Determine the [x, y] coordinate at the center of the cell enclosing the given text.  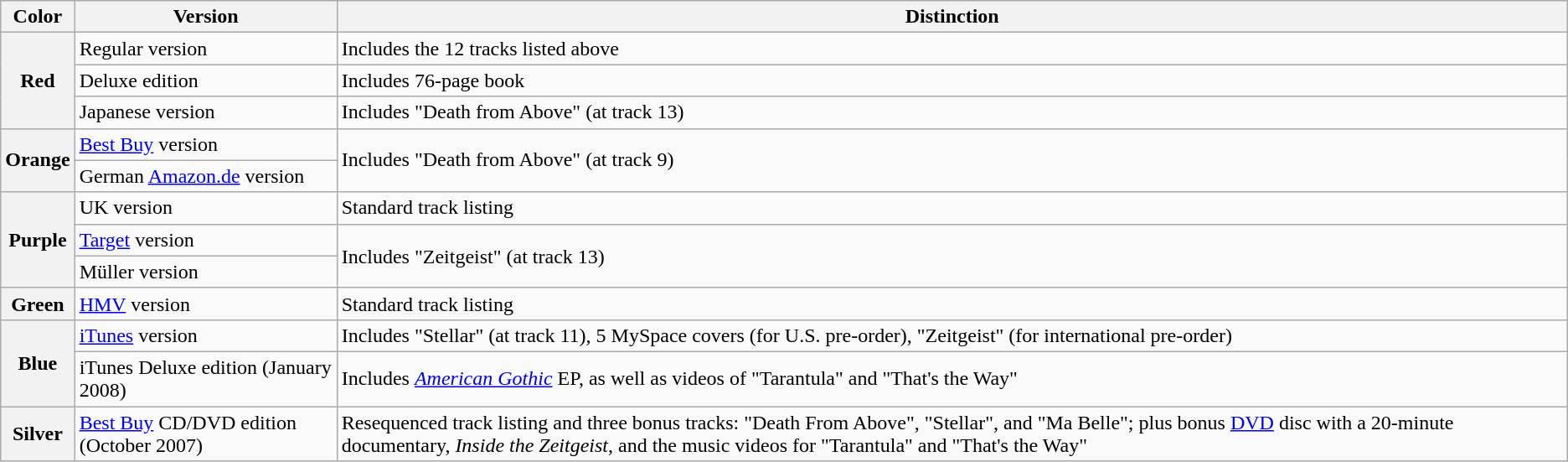
Japanese version [206, 112]
Red [38, 80]
iTunes Deluxe edition (January 2008) [206, 379]
Includes "Death from Above" (at track 9) [952, 160]
Best Buy version [206, 144]
Target version [206, 240]
UK version [206, 208]
Blue [38, 362]
Version [206, 17]
Includes 76-page book [952, 80]
Includes "Stellar" (at track 11), 5 MySpace covers (for U.S. pre-order), "Zeitgeist" (for international pre-order) [952, 335]
Regular version [206, 49]
Color [38, 17]
iTunes version [206, 335]
Includes "Death from Above" (at track 13) [952, 112]
Orange [38, 160]
German Amazon.de version [206, 176]
Deluxe edition [206, 80]
HMV version [206, 304]
Purple [38, 240]
Distinction [952, 17]
Includes American Gothic EP, as well as videos of "Tarantula" and "That's the Way" [952, 379]
Müller version [206, 272]
Green [38, 304]
Silver [38, 433]
Includes the 12 tracks listed above [952, 49]
Best Buy CD/DVD edition (October 2007) [206, 433]
Includes "Zeitgeist" (at track 13) [952, 256]
